Capture the cell that displays the provided text and extract its (X, Y) central coordinate. 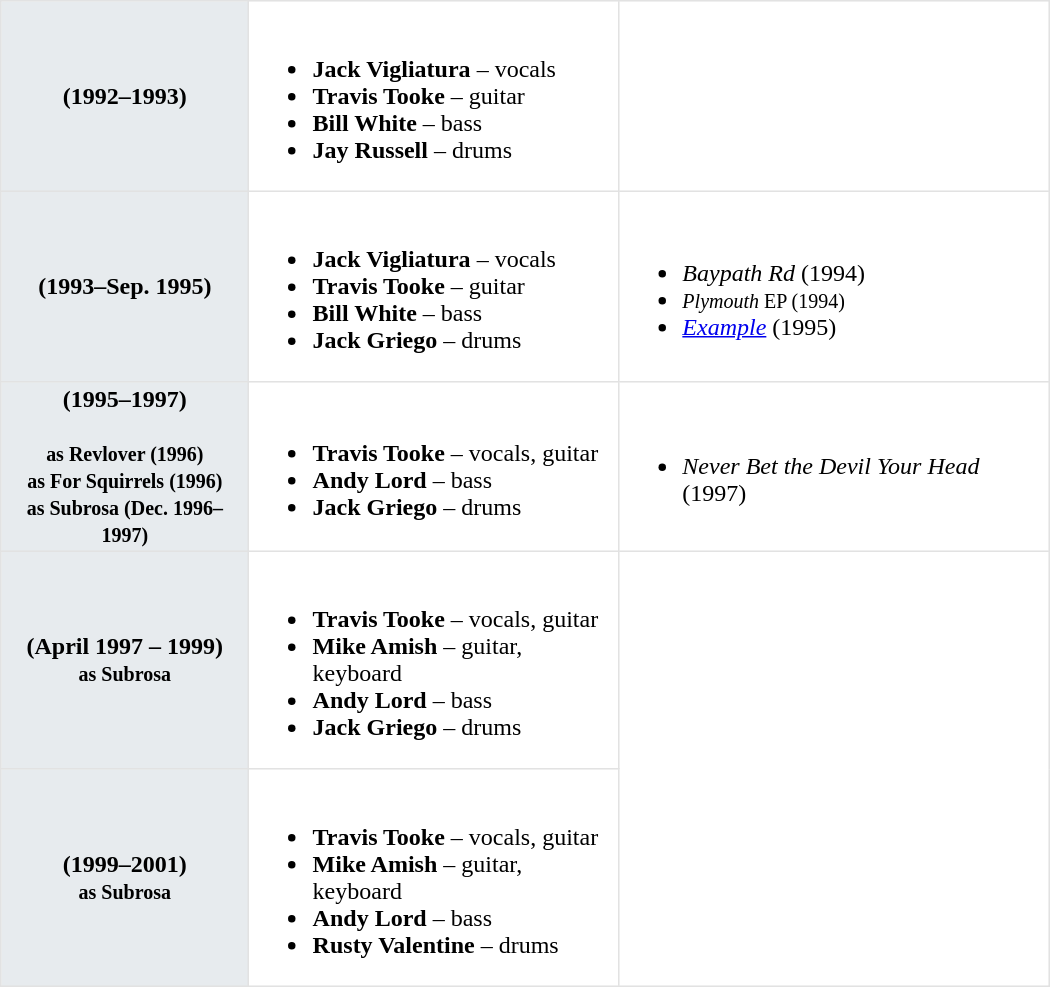
(1993–Sep. 1995) (125, 286)
(1992–1993) (125, 96)
Jack Vigliatura – vocalsTravis Tooke – guitarBill White – bassJack Griego – drums (434, 286)
Baypath Rd (1994)Plymouth EP (1994)Example (1995) (834, 286)
Never Bet the Devil Your Head (1997) (834, 467)
Jack Vigliatura – vocalsTravis Tooke – guitarBill White – bassJay Russell – drums (434, 96)
Travis Tooke – vocals, guitarMike Amish – guitar, keyboardAndy Lord – bassJack Griego – drums (434, 660)
Travis Tooke – vocals, guitarAndy Lord – bassJack Griego – drums (434, 467)
(April 1997 – 1999)as Subrosa (125, 660)
Travis Tooke – vocals, guitarMike Amish – guitar, keyboardAndy Lord – bassRusty Valentine – drums (434, 878)
(1999–2001)as Subrosa (125, 878)
(1995–1997)as Revlover (1996)as For Squirrels (1996)as Subrosa (Dec. 1996–1997) (125, 467)
